Locate the cell with the specified text and output its (x, y) center coordinate. 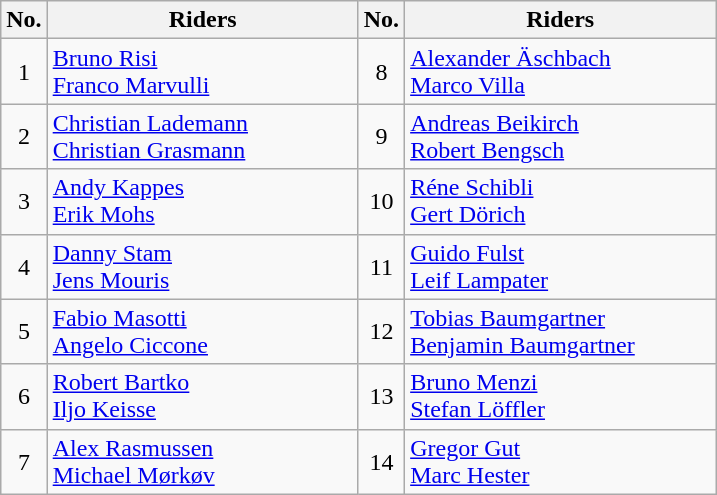
6 (24, 396)
11 (381, 266)
3 (24, 202)
Gregor Gut Marc Hester (560, 462)
Robert Bartko Iljo Keisse (202, 396)
Bruno Menzi Stefan Löffler (560, 396)
2 (24, 136)
12 (381, 332)
9 (381, 136)
Réne Schibli Gert Dörich (560, 202)
Andy Kappes Erik Mohs (202, 202)
4 (24, 266)
Tobias Baumgartner Benjamin Baumgartner (560, 332)
Fabio Masotti Angelo Ciccone (202, 332)
1 (24, 72)
8 (381, 72)
10 (381, 202)
14 (381, 462)
Christian Lademann Christian Grasmann (202, 136)
Andreas Beikirch Robert Bengsch (560, 136)
Danny Stam Jens Mouris (202, 266)
Guido Fulst Leif Lampater (560, 266)
Bruno Risi Franco Marvulli (202, 72)
5 (24, 332)
7 (24, 462)
Alexander Äschbach Marco Villa (560, 72)
Alex Rasmussen Michael Mørkøv (202, 462)
13 (381, 396)
